Detect which cell encompasses the target text, then output its (X, Y) center coordinate. 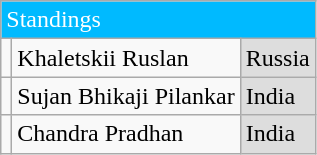
Standings (158, 20)
Chandra Pradhan (126, 134)
Sujan Bhikaji Pilankar (126, 96)
Khaletskii Ruslan (126, 58)
Russia (278, 58)
